Find where the given text appears and provide that cell's center as (X, Y) coordinate. 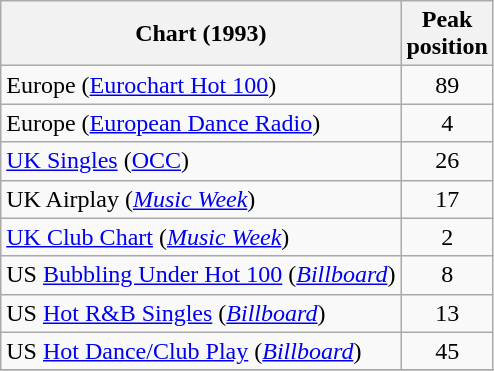
US Bubbling Under Hot 100 (Billboard) (201, 275)
US Hot R&B Singles (Billboard) (201, 313)
UK Club Chart (Music Week) (201, 237)
89 (447, 85)
13 (447, 313)
Europe (Eurochart Hot 100) (201, 85)
Peakposition (447, 34)
Europe (European Dance Radio) (201, 123)
17 (447, 199)
Chart (1993) (201, 34)
8 (447, 275)
4 (447, 123)
45 (447, 351)
UK Singles (OCC) (201, 161)
US Hot Dance/Club Play (Billboard) (201, 351)
UK Airplay (Music Week) (201, 199)
2 (447, 237)
26 (447, 161)
